Determine the (x, y) coordinate at the center of the cell enclosing the given text.  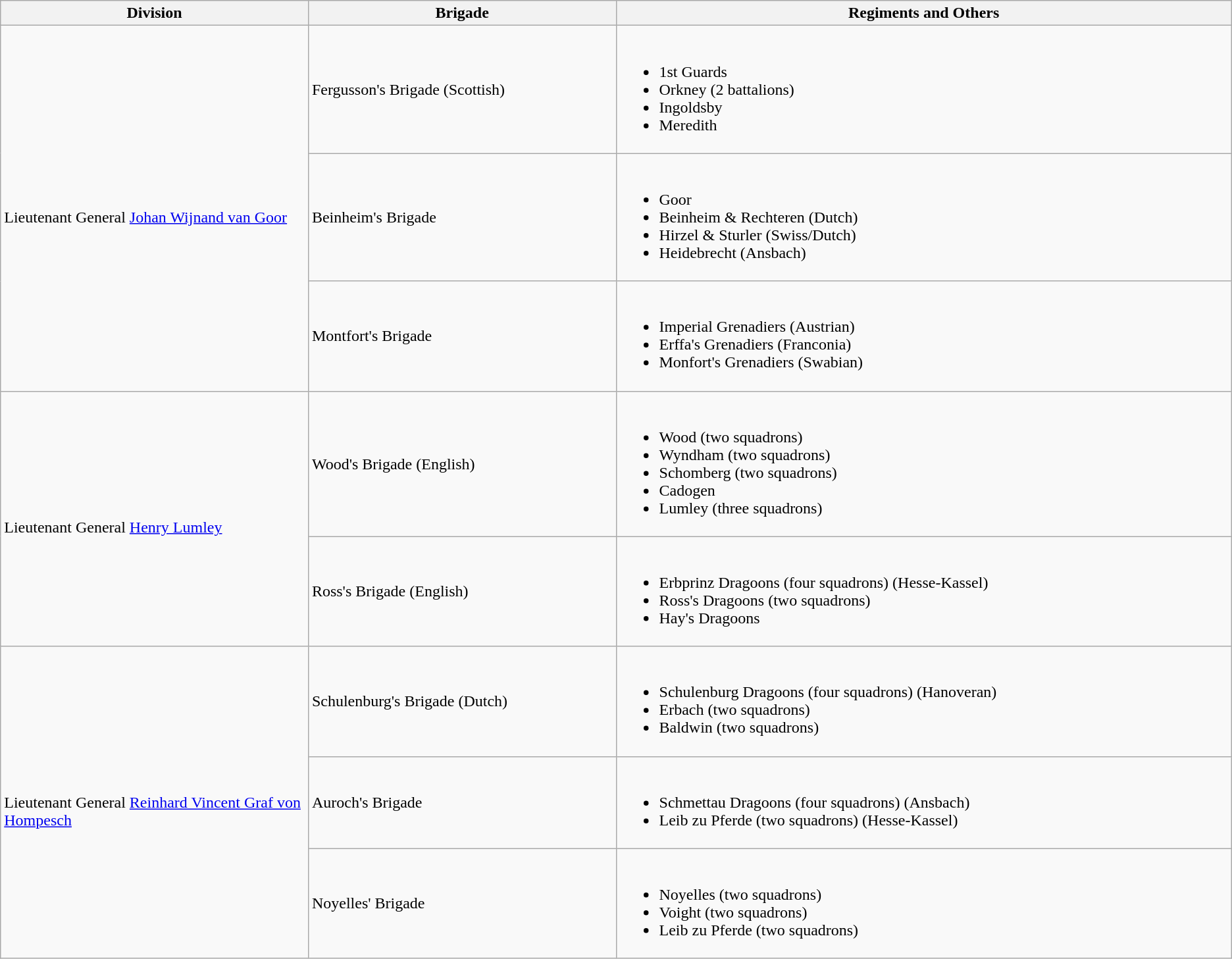
Brigade (462, 13)
Wood's Brigade (English) (462, 463)
GoorBeinheim & Rechteren (Dutch)Hirzel & Sturler (Swiss/Dutch)Heidebrecht (Ansbach) (924, 217)
Schmettau Dragoons (four squadrons) (Ansbach)Leib zu Pferde (two squadrons) (Hesse-Kassel) (924, 802)
Auroch's Brigade (462, 802)
Noyelles (two squadrons)Voight (two squadrons)Leib zu Pferde (two squadrons) (924, 903)
Montfort's Brigade (462, 336)
Lieutenant General Henry Lumley (155, 519)
Imperial Grenadiers (Austrian)Erffa's Grenadiers (Franconia)Monfort's Grenadiers (Swabian) (924, 336)
Fergusson's Brigade (Scottish) (462, 90)
Ross's Brigade (English) (462, 591)
1st GuardsOrkney (2 battalions)IngoldsbyMeredith (924, 90)
Beinheim's Brigade (462, 217)
Lieutenant General Johan Wijnand van Goor (155, 208)
Erbprinz Dragoons (four squadrons) (Hesse-Kassel)Ross's Dragoons (two squadrons)Hay's Dragoons (924, 591)
Regiments and Others (924, 13)
Lieutenant General Reinhard Vincent Graf von Hompesch (155, 802)
Noyelles' Brigade (462, 903)
Schulenburg Dragoons (four squadrons) (Hanoveran)Erbach (two squadrons)Baldwin (two squadrons) (924, 702)
Wood (two squadrons)Wyndham (two squadrons)Schomberg (two squadrons)CadogenLumley (three squadrons) (924, 463)
Division (155, 13)
Schulenburg's Brigade (Dutch) (462, 702)
